Search for the cell housing the specified text and yield its [X, Y] center coordinate. 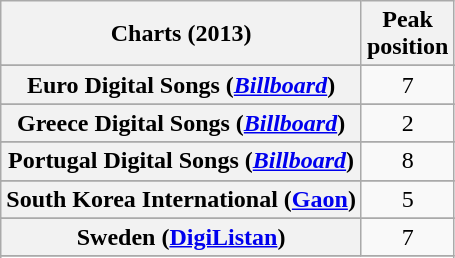
Portugal Digital Songs (Billboard) [182, 161]
Peakposition [407, 34]
2 [407, 123]
Charts (2013) [182, 34]
8 [407, 161]
Sweden (DigiListan) [182, 237]
South Korea International (Gaon) [182, 199]
5 [407, 199]
Greece Digital Songs (Billboard) [182, 123]
Euro Digital Songs (Billboard) [182, 85]
